Pinpoint the cell where the given text exists, returning its (X, Y) midpoint coordinate. 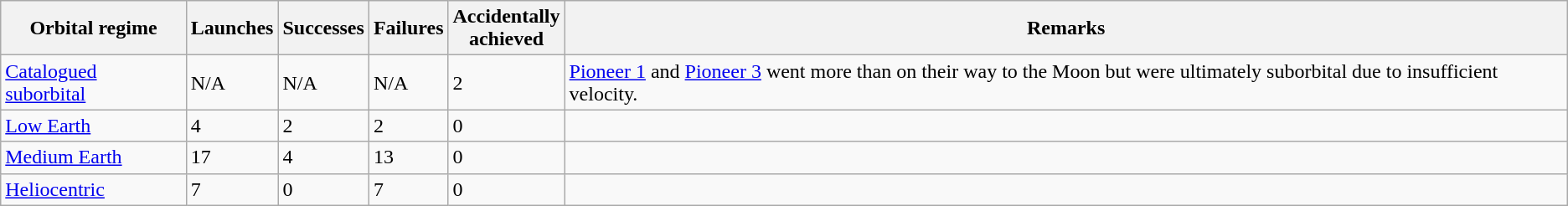
Pioneer 1 and Pioneer 3 went more than on their way to the Moon but were ultimately suborbital due to insufficient velocity. (1065, 82)
Catalogued suborbital (94, 82)
Medium Earth (94, 157)
Orbital regime (94, 28)
Launches (232, 28)
Heliocentric (94, 189)
Successes (323, 28)
17 (232, 157)
Remarks (1065, 28)
Failures (409, 28)
13 (409, 157)
Low Earth (94, 126)
Accidentallyachieved (506, 28)
